Identify which cell holds the provided text, then report its [X, Y] central coordinate. 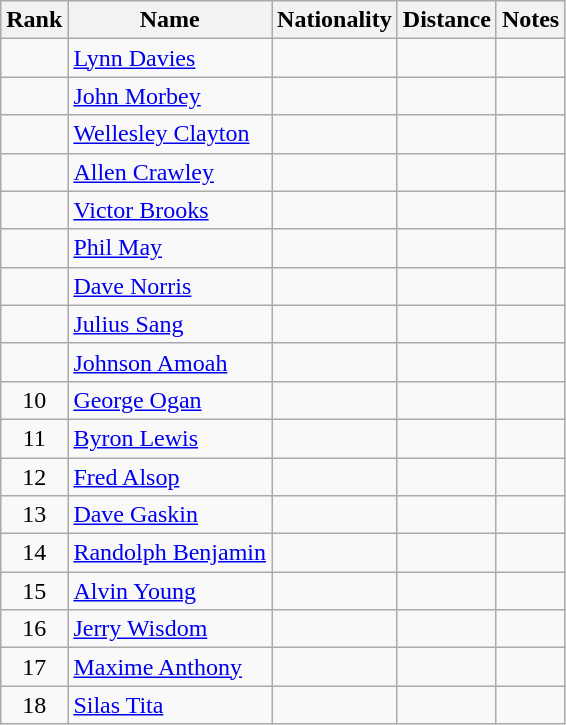
Maxime Anthony [170, 667]
John Morbey [170, 96]
Jerry Wisdom [170, 629]
Rank [34, 20]
13 [34, 515]
18 [34, 705]
Victor Brooks [170, 210]
Phil May [170, 248]
Lynn Davies [170, 58]
George Ogan [170, 400]
10 [34, 400]
Dave Norris [170, 286]
Allen Crawley [170, 172]
Notes [530, 20]
16 [34, 629]
Alvin Young [170, 591]
Nationality [335, 20]
Distance [446, 20]
Name [170, 20]
Randolph Benjamin [170, 553]
Wellesley Clayton [170, 134]
14 [34, 553]
Silas Tita [170, 705]
Byron Lewis [170, 438]
12 [34, 477]
Dave Gaskin [170, 515]
Fred Alsop [170, 477]
Johnson Amoah [170, 362]
17 [34, 667]
15 [34, 591]
Julius Sang [170, 324]
11 [34, 438]
